Identify which cell holds the provided text, then report its [X, Y] central coordinate. 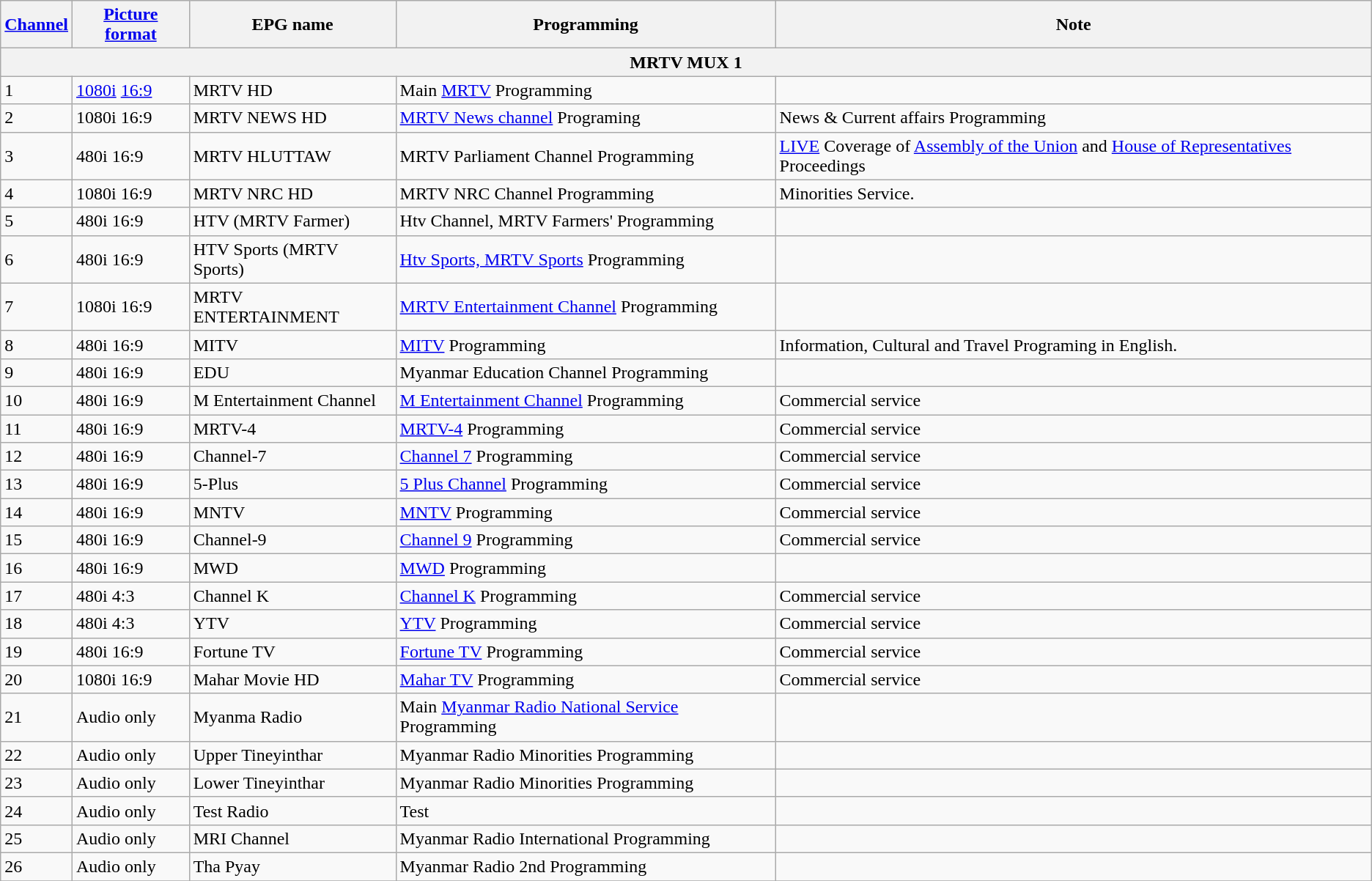
5 [37, 221]
MNTV Programming [586, 512]
MNTV [292, 512]
Channel K Programming [586, 596]
20 [37, 679]
M Entertainment Channel Programming [586, 400]
25 [37, 838]
Tha Pyay [292, 866]
2 [37, 118]
26 [37, 866]
MRTV HLUTTAW [292, 155]
Htv Channel, MRTV Farmers' Programming [586, 221]
23 [37, 783]
Myanma Radio [292, 717]
Test [586, 811]
MWD Programming [586, 568]
MRTV NRC Channel Programming [586, 193]
M Entertainment Channel [292, 400]
MWD [292, 568]
Channel-7 [292, 457]
15 [37, 540]
MRTV HD [292, 90]
9 [37, 372]
Channel 9 Programming [586, 540]
Main MRTV Programming [586, 90]
Channel-9 [292, 540]
6 [37, 259]
Channel K [292, 596]
Fortune TV [292, 652]
Main Myanmar Radio National Service Programming [586, 717]
YTV Programming [586, 624]
News & Current affairs Programming [1073, 118]
MRTV News channel Programing [586, 118]
5-Plus [292, 484]
Myanmar Radio International Programming [586, 838]
19 [37, 652]
1 [37, 90]
Picture format [131, 25]
14 [37, 512]
Mahar TV Programming [586, 679]
HTV Sports (MRTV Sports) [292, 259]
Myanmar Radio 2nd Programming [586, 866]
MRTV-4 Programming [586, 429]
17 [37, 596]
MRTV Parliament Channel Programming [586, 155]
YTV [292, 624]
11 [37, 429]
Lower Tineyinthar [292, 783]
Note [1073, 25]
Test Radio [292, 811]
LIVE Coverage of Assembly of the Union and House of Representatives Proceedings [1073, 155]
MRI Channel [292, 838]
Minorities Service. [1073, 193]
Upper Tineyinthar [292, 755]
HTV (MRTV Farmer) [292, 221]
MRTV Entertainment Channel Programming [586, 306]
Information, Cultural and Travel Programing in English. [1073, 344]
Htv Sports, MRTV Sports Programming [586, 259]
8 [37, 344]
MRTV ENTERTAINMENT [292, 306]
10 [37, 400]
MITV Programming [586, 344]
4 [37, 193]
16 [37, 568]
13 [37, 484]
5 Plus Channel Programming [586, 484]
Programming [586, 25]
12 [37, 457]
MITV [292, 344]
MRTV MUX 1 [686, 62]
Mahar Movie HD [292, 679]
21 [37, 717]
24 [37, 811]
EPG name [292, 25]
7 [37, 306]
Fortune TV Programming [586, 652]
3 [37, 155]
Channel [37, 25]
Myanmar Education Channel Programming [586, 372]
Channel 7 Programming [586, 457]
MRTV NEWS HD [292, 118]
22 [37, 755]
MRTV NRC HD [292, 193]
EDU [292, 372]
MRTV-4 [292, 429]
18 [37, 624]
